Return [X, Y] of the center of cell containing provided text 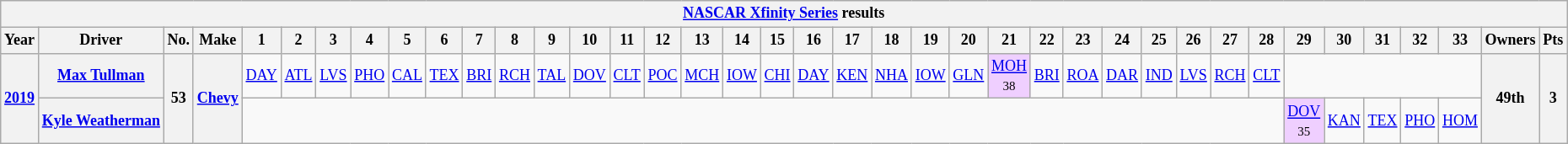
27 [1230, 40]
26 [1194, 40]
15 [777, 40]
5 [408, 40]
25 [1158, 40]
19 [931, 40]
ATL [298, 76]
MOH38 [1010, 76]
18 [892, 40]
CAL [408, 76]
9 [551, 40]
No. [179, 40]
32 [1420, 40]
2019 [20, 98]
Max Tullman [101, 76]
16 [814, 40]
21 [1010, 40]
2 [298, 40]
49th [1511, 98]
4 [369, 40]
DOV [590, 76]
HOM [1460, 121]
53 [179, 98]
6 [444, 40]
17 [852, 40]
29 [1304, 40]
Pts [1553, 40]
13 [702, 40]
TAL [551, 76]
22 [1047, 40]
Driver [101, 40]
KAN [1345, 121]
CHI [777, 76]
Year [20, 40]
POC [663, 76]
12 [663, 40]
31 [1383, 40]
NASCAR Xfinity Series results [784, 13]
Kyle Weatherman [101, 121]
28 [1266, 40]
Owners [1511, 40]
8 [515, 40]
11 [627, 40]
24 [1123, 40]
IND [1158, 76]
7 [479, 40]
14 [742, 40]
Make [217, 40]
NHA [892, 76]
1 [261, 40]
KEN [852, 76]
ROA [1082, 76]
10 [590, 40]
DOV35 [1304, 121]
GLN [969, 76]
MCH [702, 76]
30 [1345, 40]
Chevy [217, 98]
33 [1460, 40]
23 [1082, 40]
DAR [1123, 76]
20 [969, 40]
